Determine the [X, Y] coordinate at the center of the cell enclosing the given text.  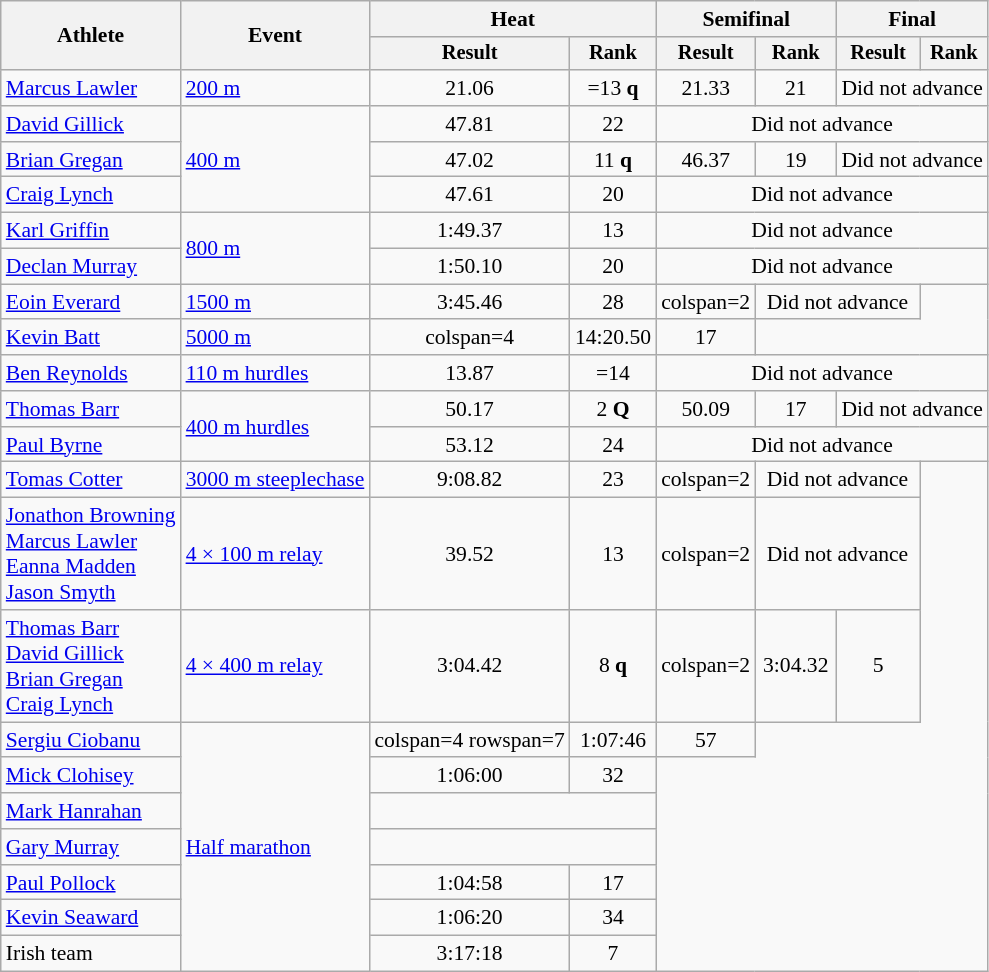
1:04:58 [470, 883]
50.09 [706, 409]
Paul Pollock [91, 883]
Gary Murray [91, 847]
19 [796, 160]
3000 m steeplechase [276, 480]
53.12 [470, 445]
Ben Reynolds [91, 373]
Eoin Everard [91, 302]
3:04.32 [796, 666]
46.37 [706, 160]
Final [912, 19]
9:08.82 [470, 480]
Semifinal [746, 19]
Karl Griffin [91, 231]
Tomas Cotter [91, 480]
=13 q [613, 88]
47.81 [470, 124]
Mick Clohisey [91, 776]
1:49.37 [470, 231]
200 m [276, 88]
Paul Byrne [91, 445]
Kevin Seaward [91, 918]
=14 [613, 373]
3:45.46 [470, 302]
colspan=4 [470, 338]
1:06:00 [470, 776]
4 × 100 m relay [276, 554]
110 m hurdles [276, 373]
21.06 [470, 88]
Marcus Lawler [91, 88]
Declan Murray [91, 267]
3:17:18 [470, 954]
21.33 [706, 88]
Event [276, 36]
21 [796, 88]
57 [706, 740]
colspan=4 rowspan=7 [470, 740]
23 [613, 480]
Thomas Barr [91, 409]
1500 m [276, 302]
Half marathon [276, 846]
2 Q [613, 409]
24 [613, 445]
Kevin Batt [91, 338]
47.61 [470, 195]
Jonathon BrowningMarcus LawlerEanna MaddenJason Smyth [91, 554]
Irish team [91, 954]
800 m [276, 248]
Thomas BarrDavid GillickBrian GreganCraig Lynch [91, 666]
Mark Hanrahan [91, 811]
28 [613, 302]
39.52 [470, 554]
32 [613, 776]
Craig Lynch [91, 195]
8 q [613, 666]
7 [613, 954]
22 [613, 124]
5000 m [276, 338]
David Gillick [91, 124]
11 q [613, 160]
3:04.42 [470, 666]
400 m hurdles [276, 426]
14:20.50 [613, 338]
1:06:20 [470, 918]
Heat [512, 19]
13.87 [470, 373]
47.02 [470, 160]
50.17 [470, 409]
34 [613, 918]
1:07:46 [613, 740]
400 m [276, 160]
Athlete [91, 36]
Sergiu Ciobanu [91, 740]
1:50.10 [470, 267]
4 × 400 m relay [276, 666]
5 [878, 666]
Brian Gregan [91, 160]
